Detect which cell encompasses the target text, then output its (X, Y) center coordinate. 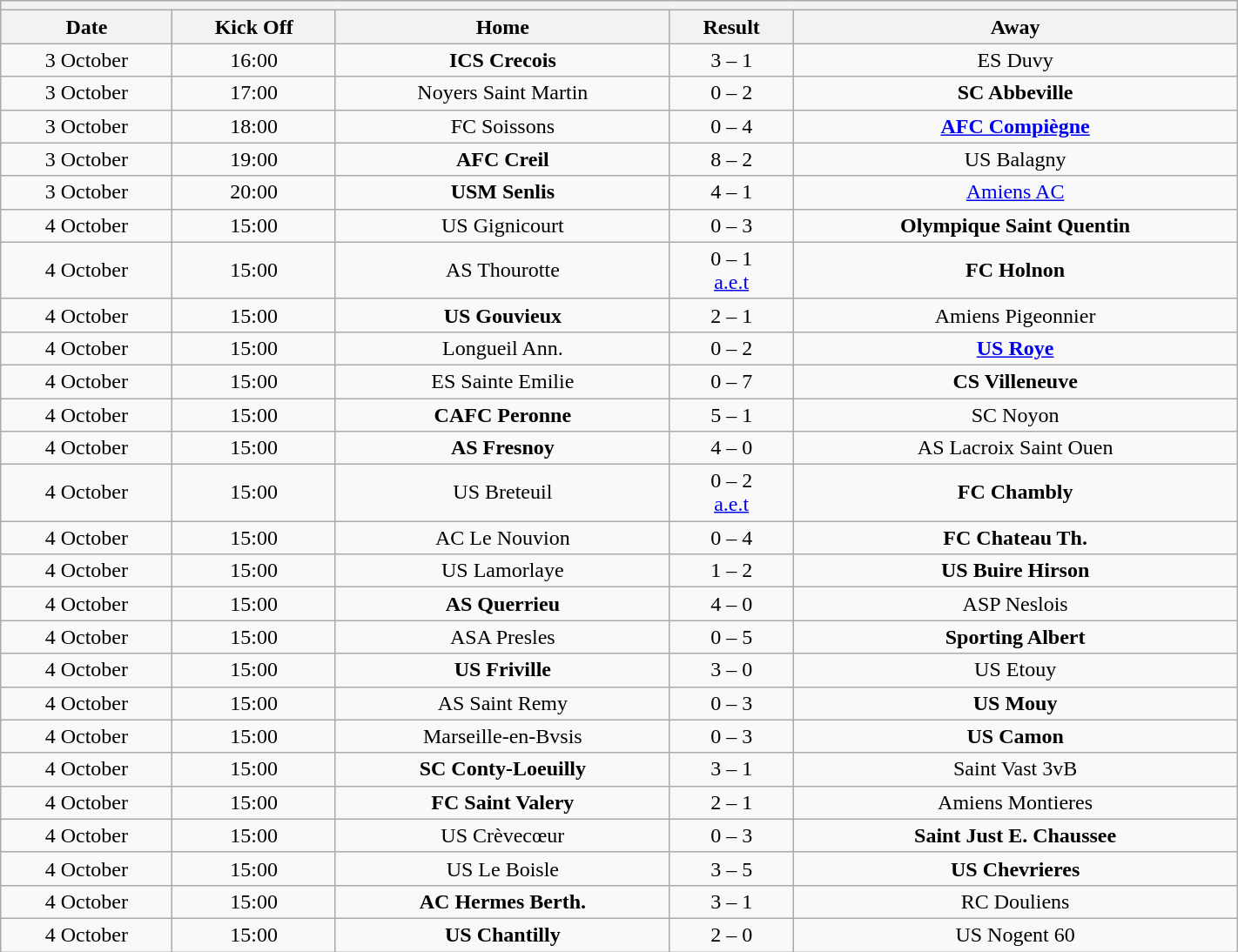
16:00 (254, 60)
8 – 2 (731, 159)
USM Senlis (502, 192)
US Chevrieres (1015, 868)
Home (502, 27)
ICS Crecois (502, 60)
US Crèvecœur (502, 835)
18:00 (254, 126)
Longueil Ann. (502, 348)
Marseille-en-Bvsis (502, 736)
Kick Off (254, 27)
Amiens Montieres (1015, 802)
SC Abbeville (1015, 93)
ASP Neslois (1015, 604)
17:00 (254, 93)
Saint Vast 3vB (1015, 769)
FC Soissons (502, 126)
AFC Creil (502, 159)
CAFC Peronne (502, 415)
FC Holnon (1015, 270)
5 – 1 (731, 415)
0 – 5 (731, 637)
20:00 (254, 192)
US Friville (502, 670)
0 – 7 (731, 381)
AS Fresnoy (502, 448)
AC Le Nouvion (502, 538)
US Camon (1015, 736)
US Breteuil (502, 493)
4 – 1 (731, 192)
US Le Boisle (502, 868)
US Roye (1015, 348)
US Nogent 60 (1015, 935)
1 – 2 (731, 571)
FC Chambly (1015, 493)
Result (731, 27)
2 – 0 (731, 935)
ES Sainte Emilie (502, 381)
RC Douliens (1015, 902)
CS Villeneuve (1015, 381)
US Chantilly (502, 935)
Olympique Saint Quentin (1015, 225)
Saint Just E. Chaussee (1015, 835)
Amiens Pigeonnier (1015, 315)
US Balagny (1015, 159)
Amiens AC (1015, 192)
0 – 1 a.e.t (731, 270)
FC Chateau Th. (1015, 538)
SC Noyon (1015, 415)
ASA Presles (502, 637)
Date (87, 27)
AS Lacroix Saint Ouen (1015, 448)
ES Duvy (1015, 60)
SC Conty-Loeuilly (502, 769)
US Gignicourt (502, 225)
AFC Compiègne (1015, 126)
US Gouvieux (502, 315)
US Buire Hirson (1015, 571)
0 – 2 a.e.t (731, 493)
US Mouy (1015, 703)
Away (1015, 27)
Noyers Saint Martin (502, 93)
AC Hermes Berth. (502, 902)
AS Thourotte (502, 270)
3 – 0 (731, 670)
3 – 5 (731, 868)
19:00 (254, 159)
US Lamorlaye (502, 571)
AS Querrieu (502, 604)
AS Saint Remy (502, 703)
Sporting Albert (1015, 637)
US Etouy (1015, 670)
FC Saint Valery (502, 802)
